For the text-containing cell, return its midpoint in (X, Y) coordinate format. 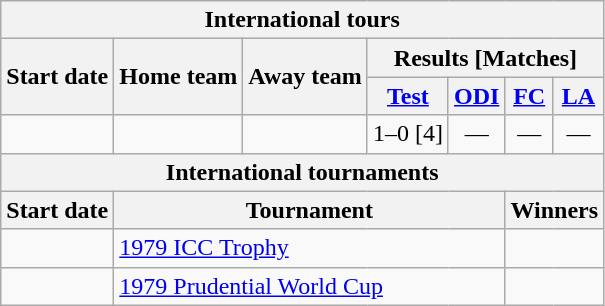
International tournaments (302, 172)
LA (578, 96)
Away team (306, 77)
1–0 [4] (408, 134)
FC (530, 96)
International tours (302, 20)
Test (408, 96)
1979 Prudential World Cup (310, 286)
1979 ICC Trophy (310, 248)
Home team (178, 77)
Tournament (310, 210)
Winners (554, 210)
ODI (476, 96)
Results [Matches] (485, 58)
